From the cell containing the given text, extract its center point as [x, y] coordinate. 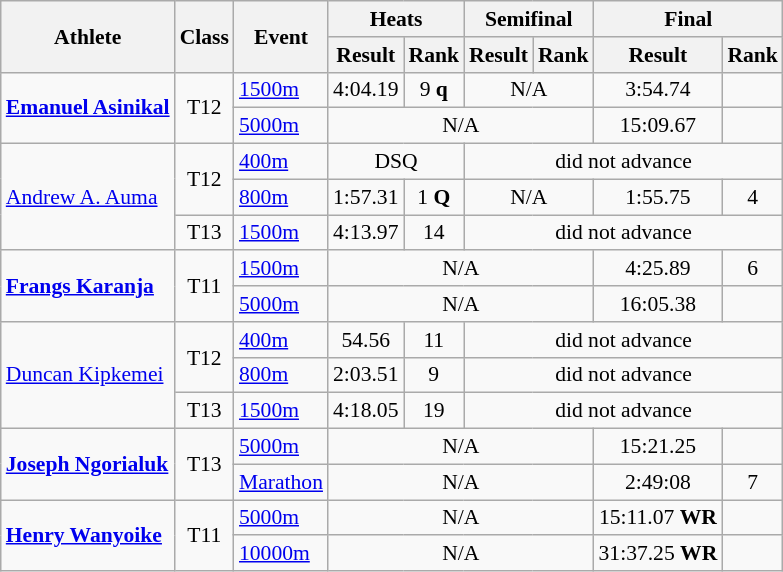
1:55.75 [658, 197]
Heats [396, 19]
Class [204, 36]
4:04.19 [366, 90]
Duncan Kipkemei [88, 376]
Athlete [88, 36]
3:54.74 [658, 90]
2:03.51 [366, 375]
DSQ [396, 162]
7 [752, 482]
31:37.25 WR [658, 554]
10000m [281, 554]
Event [281, 36]
11 [434, 340]
16:05.38 [658, 304]
Joseph Ngorialuk [88, 464]
14 [434, 233]
Frangs Karanja [88, 286]
Semifinal [528, 19]
19 [434, 411]
Final [688, 19]
15:11.07 WR [658, 518]
54.56 [366, 340]
6 [752, 269]
Marathon [281, 482]
2:49:08 [658, 482]
1 Q [434, 197]
15:21.25 [658, 447]
4:25.89 [658, 269]
9 q [434, 90]
1:57.31 [366, 197]
Andrew A. Auma [88, 198]
4:18.05 [366, 411]
Henry Wanyoike [88, 536]
4:13.97 [366, 233]
4 [752, 197]
9 [434, 375]
15:09.67 [658, 126]
Emanuel Asinikal [88, 108]
